Extract the [x, y] coordinate from the center of the cell holding the provided text.  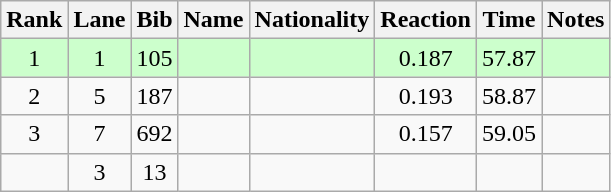
59.05 [510, 134]
187 [154, 96]
105 [154, 58]
Bib [154, 20]
692 [154, 134]
Rank [34, 20]
Name [214, 20]
0.157 [426, 134]
5 [100, 96]
0.187 [426, 58]
Reaction [426, 20]
57.87 [510, 58]
Lane [100, 20]
7 [100, 134]
Time [510, 20]
13 [154, 172]
Nationality [312, 20]
2 [34, 96]
0.193 [426, 96]
58.87 [510, 96]
Notes [576, 20]
